From the cell containing the given text, extract its center point as (x, y) coordinate. 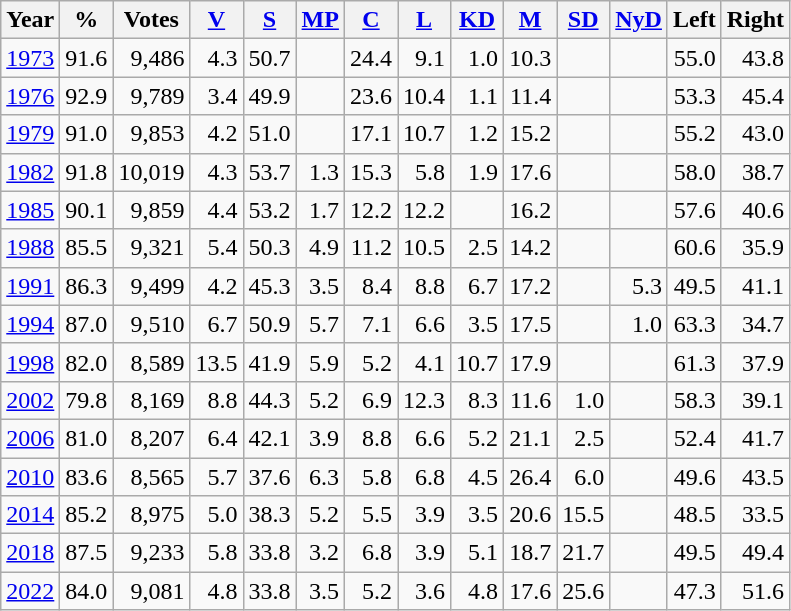
Right (755, 20)
2014 (30, 515)
26.4 (530, 477)
2010 (30, 477)
90.1 (86, 210)
6.4 (216, 438)
25.6 (584, 591)
91.0 (86, 134)
61.3 (694, 362)
Votes (152, 20)
79.8 (86, 400)
43.0 (755, 134)
2006 (30, 438)
58.0 (694, 172)
11.4 (530, 96)
Year (30, 20)
51.0 (270, 134)
40.6 (755, 210)
1985 (30, 210)
3.2 (320, 553)
91.8 (86, 172)
1991 (30, 286)
8,589 (152, 362)
18.7 (530, 553)
55.0 (694, 58)
33.5 (755, 515)
9,486 (152, 58)
17.2 (530, 286)
1979 (30, 134)
47.3 (694, 591)
85.5 (86, 248)
S (270, 20)
9,853 (152, 134)
9.1 (424, 58)
41.1 (755, 286)
17.5 (530, 324)
92.9 (86, 96)
2018 (30, 553)
84.0 (86, 591)
60.6 (694, 248)
50.7 (270, 58)
53.2 (270, 210)
1988 (30, 248)
6.3 (320, 477)
5.3 (639, 286)
48.5 (694, 515)
9,859 (152, 210)
KD (478, 20)
4.9 (320, 248)
21.7 (584, 553)
37.6 (270, 477)
1.1 (478, 96)
C (370, 20)
15.3 (370, 172)
86.3 (86, 286)
49.4 (755, 553)
3.6 (424, 591)
8.4 (370, 286)
6.9 (370, 400)
87.0 (86, 324)
43.8 (755, 58)
16.2 (530, 210)
63.3 (694, 324)
15.2 (530, 134)
23.6 (370, 96)
6.0 (584, 477)
12.3 (424, 400)
5.5 (370, 515)
8.3 (478, 400)
1.9 (478, 172)
45.4 (755, 96)
20.6 (530, 515)
1.7 (320, 210)
1.2 (478, 134)
24.4 (370, 58)
7.1 (370, 324)
4.4 (216, 210)
SD (584, 20)
9,321 (152, 248)
43.5 (755, 477)
11.6 (530, 400)
15.5 (584, 515)
81.0 (86, 438)
44.3 (270, 400)
50.9 (270, 324)
9,233 (152, 553)
10.4 (424, 96)
34.7 (755, 324)
9,510 (152, 324)
5.0 (216, 515)
1973 (30, 58)
41.7 (755, 438)
58.3 (694, 400)
5.1 (478, 553)
37.9 (755, 362)
8,169 (152, 400)
57.6 (694, 210)
3.4 (216, 96)
1994 (30, 324)
9,081 (152, 591)
53.7 (270, 172)
38.3 (270, 515)
1.3 (320, 172)
L (424, 20)
9,499 (152, 286)
9,789 (152, 96)
52.4 (694, 438)
49.9 (270, 96)
82.0 (86, 362)
45.3 (270, 286)
MP (320, 20)
39.1 (755, 400)
49.6 (694, 477)
41.9 (270, 362)
51.6 (755, 591)
35.9 (755, 248)
13.5 (216, 362)
21.1 (530, 438)
4.5 (478, 477)
10.5 (424, 248)
38.7 (755, 172)
Left (694, 20)
% (86, 20)
8,207 (152, 438)
42.1 (270, 438)
91.6 (86, 58)
1998 (30, 362)
50.3 (270, 248)
53.3 (694, 96)
2002 (30, 400)
4.1 (424, 362)
87.5 (86, 553)
11.2 (370, 248)
5.9 (320, 362)
5.4 (216, 248)
14.2 (530, 248)
NyD (639, 20)
10,019 (152, 172)
17.1 (370, 134)
8,565 (152, 477)
1976 (30, 96)
85.2 (86, 515)
1982 (30, 172)
M (530, 20)
17.9 (530, 362)
55.2 (694, 134)
83.6 (86, 477)
V (216, 20)
10.3 (530, 58)
2022 (30, 591)
8,975 (152, 515)
